Find where the given text appears and provide that cell's center as (x, y) coordinate. 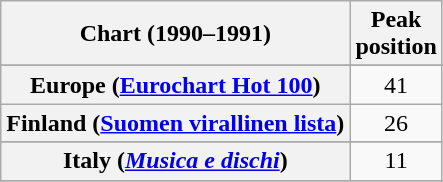
Peakposition (396, 34)
Finland (Suomen virallinen lista) (176, 123)
Chart (1990–1991) (176, 34)
41 (396, 85)
11 (396, 161)
Europe (Eurochart Hot 100) (176, 85)
26 (396, 123)
Italy (Musica e dischi) (176, 161)
